Output the (x, y) coordinate of the center of the cell containing the given text.  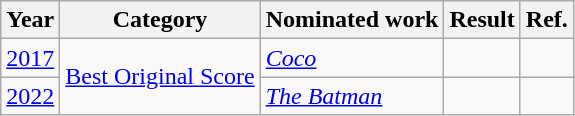
Category (160, 20)
The Batman (352, 96)
2022 (30, 96)
Coco (352, 58)
Nominated work (352, 20)
Result (482, 20)
Best Original Score (160, 77)
Ref. (546, 20)
Year (30, 20)
2017 (30, 58)
